Return [x, y] of the center of cell containing provided text 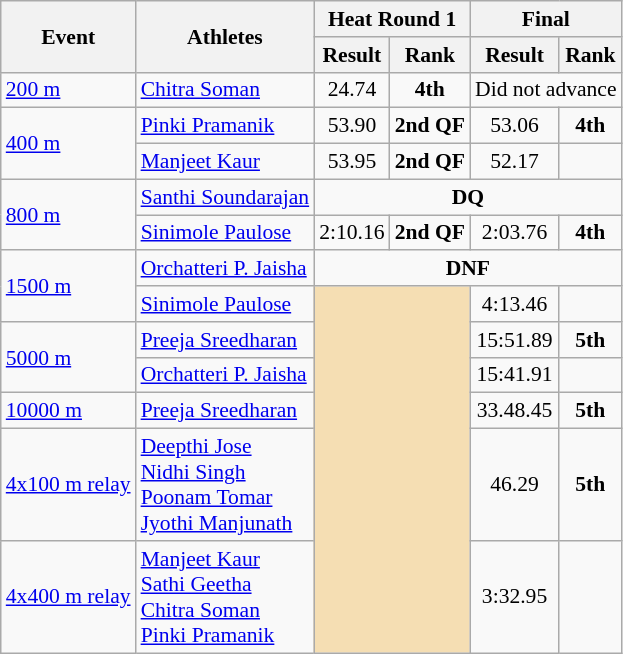
Manjeet Kaur [226, 162]
5000 m [68, 358]
Chitra Soman [226, 90]
46.29 [514, 485]
33.48.45 [514, 411]
Athletes [226, 36]
Santhi Soundarajan [226, 197]
Event [68, 36]
53.95 [352, 162]
53.06 [514, 126]
52.17 [514, 162]
800 m [68, 214]
1500 m [68, 286]
4x400 m relay [68, 597]
53.90 [352, 126]
4:13.46 [514, 304]
2:03.76 [514, 233]
Manjeet KaurSathi GeethaChitra SomanPinki Pramanik [226, 597]
400 m [68, 144]
Heat Round 1 [392, 19]
Pinki Pramanik [226, 126]
Did not advance [546, 90]
4x100 m relay [68, 485]
10000 m [68, 411]
15:51.89 [514, 340]
Final [546, 19]
DQ [468, 197]
3:32.95 [514, 597]
24.74 [352, 90]
15:41.91 [514, 375]
Deepthi JoseNidhi SinghPoonam TomarJyothi Manjunath [226, 485]
DNF [468, 269]
200 m [68, 90]
2:10.16 [352, 233]
